Return the (X, Y) coordinate for the center point of the cell that contains the specified text.  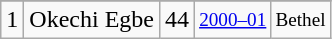
Okechi Egbe (92, 20)
2000–01 (233, 20)
44 (176, 20)
1 (12, 20)
Bethel (300, 20)
